For the text-containing cell, return its midpoint in (x, y) coordinate format. 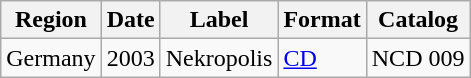
Format (322, 20)
Region (51, 20)
Label (219, 20)
Date (130, 20)
Nekropolis (219, 58)
2003 (130, 58)
CD (322, 58)
Catalog (418, 20)
Germany (51, 58)
NCD 009 (418, 58)
